For the text-containing cell, return its midpoint in (X, Y) coordinate format. 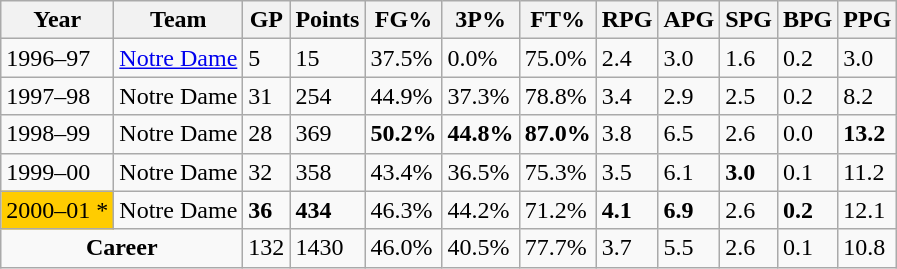
2.4 (627, 58)
44.8% (480, 134)
6.9 (689, 210)
75.0% (558, 58)
GP (266, 20)
44.2% (480, 210)
2000–01 * (58, 210)
11.2 (868, 172)
50.2% (404, 134)
37.5% (404, 58)
369 (328, 134)
Year (58, 20)
434 (328, 210)
FG% (404, 20)
75.3% (558, 172)
1996–97 (58, 58)
36.5% (480, 172)
8.2 (868, 96)
1998–99 (58, 134)
43.4% (404, 172)
36 (266, 210)
358 (328, 172)
44.9% (404, 96)
87.0% (558, 134)
3.8 (627, 134)
RPG (627, 20)
APG (689, 20)
Career (122, 248)
FT% (558, 20)
10.8 (868, 248)
3P% (480, 20)
15 (328, 58)
132 (266, 248)
2.9 (689, 96)
3.5 (627, 172)
28 (266, 134)
BPG (807, 20)
5.5 (689, 248)
SPG (749, 20)
6.1 (689, 172)
3.7 (627, 248)
4.1 (627, 210)
37.3% (480, 96)
3.4 (627, 96)
77.7% (558, 248)
31 (266, 96)
6.5 (689, 134)
13.2 (868, 134)
1999–00 (58, 172)
1.6 (749, 58)
0.0 (807, 134)
40.5% (480, 248)
46.0% (404, 248)
254 (328, 96)
0.0% (480, 58)
32 (266, 172)
PPG (868, 20)
78.8% (558, 96)
2.5 (749, 96)
Points (328, 20)
1430 (328, 248)
71.2% (558, 210)
46.3% (404, 210)
Team (178, 20)
12.1 (868, 210)
1997–98 (58, 96)
5 (266, 58)
